Provide the (x, y) coordinate of the cell's center where the given text is located.  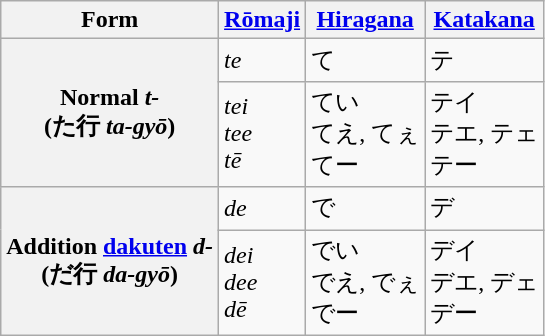
teiteetē (262, 134)
デ (484, 208)
テ (484, 60)
Hiragana (366, 20)
te (262, 60)
デイデエ, デェデー (484, 283)
deideedē (262, 283)
Addition dakuten d-(だ行 da-gyō) (110, 261)
ていてえ, てぇてー (366, 134)
Katakana (484, 20)
Rōmaji (262, 20)
で (366, 208)
Normal t-(た行 ta-gyō) (110, 113)
テイテエ, テェテー (484, 134)
でいでえ, でぇでー (366, 283)
de (262, 208)
Form (110, 20)
て (366, 60)
